Find where the given text appears and provide that cell's center as [x, y] coordinate. 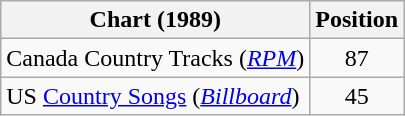
Position [357, 20]
45 [357, 96]
Chart (1989) [156, 20]
US Country Songs (Billboard) [156, 96]
Canada Country Tracks (RPM) [156, 58]
87 [357, 58]
